Provide the [X, Y] coordinate of the cell's center where the given text is located.  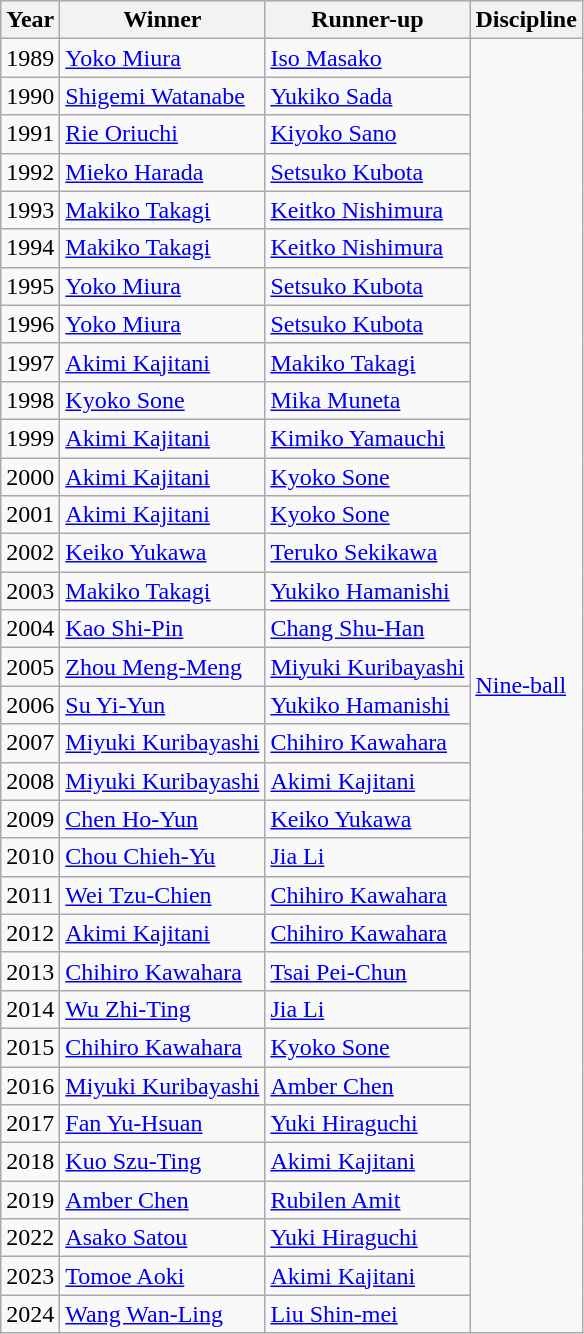
2002 [30, 553]
Nine-ball [526, 686]
2009 [30, 819]
1998 [30, 400]
Year [30, 20]
Kuo Szu-Ting [162, 1162]
Kao Shi-Pin [162, 629]
Chou Chieh-Yu [162, 857]
2003 [30, 591]
2001 [30, 515]
Runner-up [368, 20]
2007 [30, 743]
2008 [30, 781]
Discipline [526, 20]
Mika Muneta [368, 400]
2014 [30, 1009]
1991 [30, 134]
2012 [30, 933]
Iso Masako [368, 58]
Kiyoko Sano [368, 134]
Wu Zhi-Ting [162, 1009]
2019 [30, 1200]
Shigemi Watanabe [162, 96]
Liu Shin-mei [368, 1314]
Chen Ho-Yun [162, 819]
1993 [30, 210]
Teruko Sekikawa [368, 553]
2018 [30, 1162]
2017 [30, 1124]
2010 [30, 857]
2004 [30, 629]
1990 [30, 96]
Rie Oriuchi [162, 134]
2023 [30, 1276]
1996 [30, 324]
2022 [30, 1238]
2005 [30, 667]
Zhou Meng-Meng [162, 667]
1995 [30, 286]
Chang Shu-Han [368, 629]
Wei Tzu-Chien [162, 895]
Su Yi-Yun [162, 705]
1999 [30, 438]
2006 [30, 705]
2000 [30, 477]
Asako Satou [162, 1238]
2015 [30, 1047]
2024 [30, 1314]
Kimiko Yamauchi [368, 438]
2011 [30, 895]
Fan Yu-Hsuan [162, 1124]
Mieko Harada [162, 172]
2016 [30, 1085]
Wang Wan-Ling [162, 1314]
1997 [30, 362]
Winner [162, 20]
Rubilen Amit [368, 1200]
Tomoe Aoki [162, 1276]
1989 [30, 58]
Tsai Pei-Chun [368, 971]
1994 [30, 248]
Yukiko Sada [368, 96]
2013 [30, 971]
1992 [30, 172]
